From the cell containing the given text, extract its center point as (x, y) coordinate. 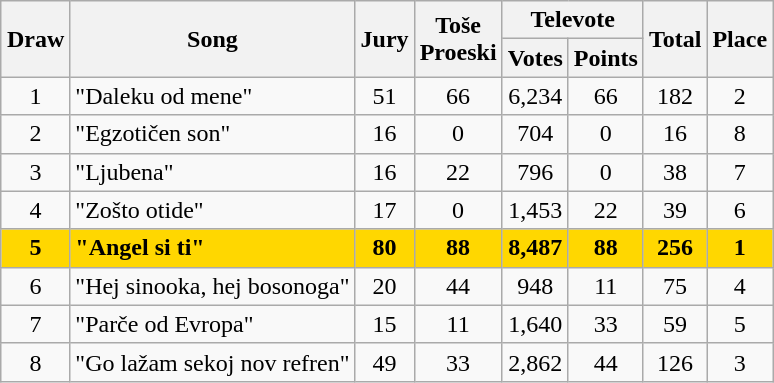
75 (675, 286)
Televote (572, 20)
TošeProeski (458, 39)
948 (535, 286)
"Parče od Evropa" (212, 324)
"Egzotičen son" (212, 134)
Song (212, 39)
15 (384, 324)
80 (384, 248)
Total (675, 39)
"Ljubena" (212, 172)
Votes (535, 58)
2,862 (535, 362)
38 (675, 172)
20 (384, 286)
796 (535, 172)
Draw (35, 39)
39 (675, 210)
Points (606, 58)
126 (675, 362)
"Angel si ti" (212, 248)
51 (384, 96)
704 (535, 134)
6,234 (535, 96)
Jury (384, 39)
256 (675, 248)
8,487 (535, 248)
17 (384, 210)
"Zošto otide" (212, 210)
182 (675, 96)
Place (740, 39)
"Hej sinooka, hej bosonoga" (212, 286)
49 (384, 362)
1,453 (535, 210)
1,640 (535, 324)
"Go lažam sekoj nov refren" (212, 362)
59 (675, 324)
"Daleku od mene" (212, 96)
